Identify which cell holds the provided text, then report its (x, y) central coordinate. 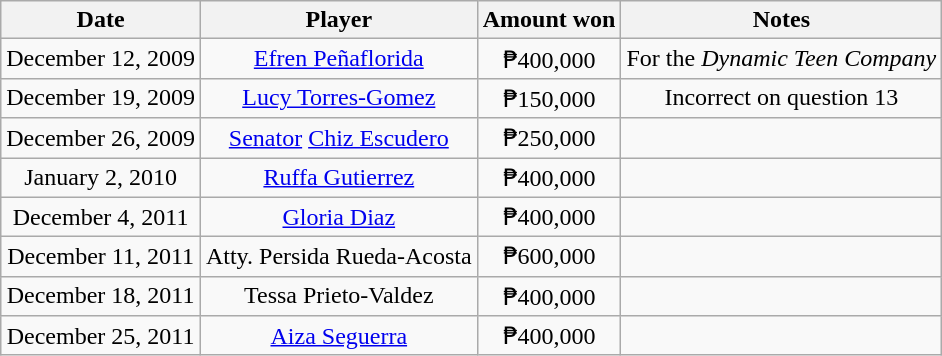
Incorrect on question 13 (782, 98)
Senator Chiz Escudero (338, 138)
December 26, 2009 (101, 138)
December 25, 2011 (101, 336)
Gloria Diaz (338, 217)
December 19, 2009 (101, 98)
December 11, 2011 (101, 257)
Lucy Torres-Gomez (338, 98)
January 2, 2010 (101, 178)
₱250,000 (549, 138)
Tessa Prieto-Valdez (338, 296)
December 4, 2011 (101, 217)
Atty. Persida Rueda-Acosta (338, 257)
₱150,000 (549, 98)
Aiza Seguerra (338, 336)
Player (338, 20)
December 18, 2011 (101, 296)
Efren Peñaflorida (338, 59)
Notes (782, 20)
Date (101, 20)
₱600,000 (549, 257)
Ruffa Gutierrez (338, 178)
December 12, 2009 (101, 59)
For the Dynamic Teen Company (782, 59)
Amount won (549, 20)
